Capture the cell that displays the provided text and extract its [x, y] central coordinate. 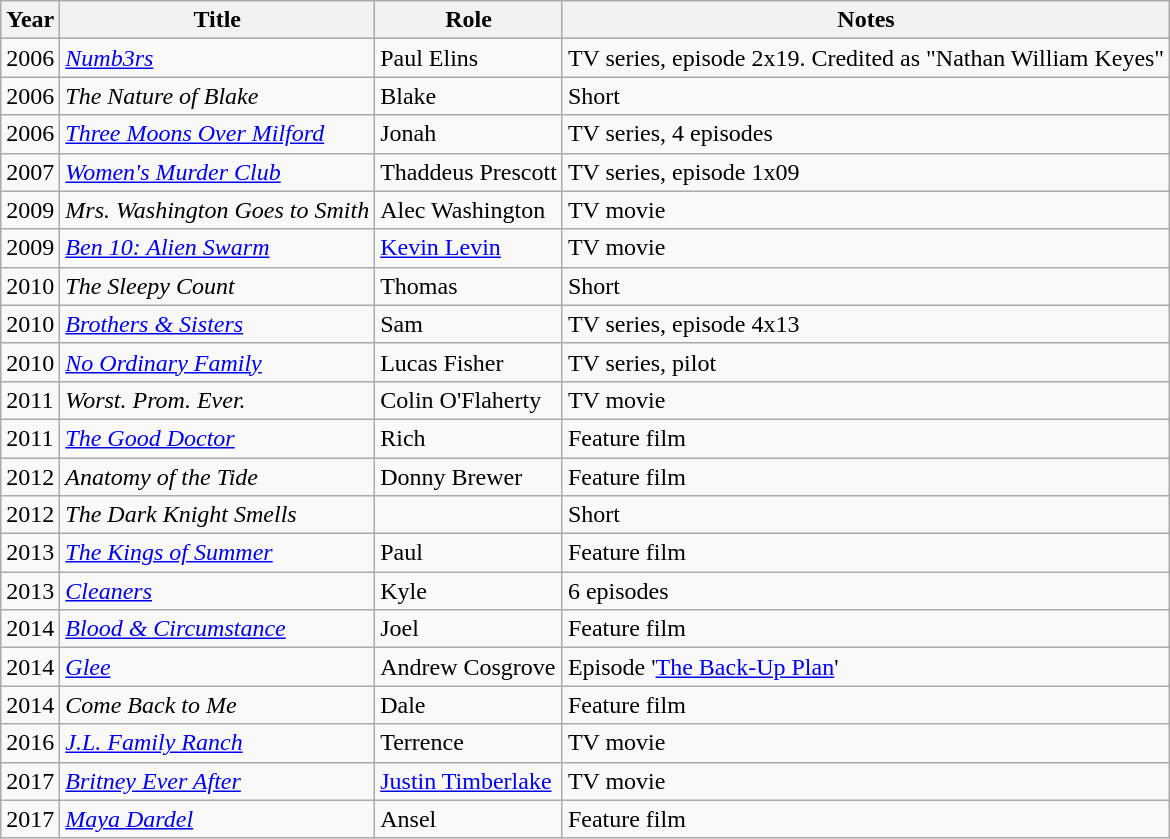
The Sleepy Count [218, 286]
Title [218, 20]
Mrs. Washington Goes to Smith [218, 210]
Paul Elins [469, 58]
The Good Doctor [218, 438]
TV series, episode 4x13 [866, 324]
Blood & Circumstance [218, 629]
Numb3rs [218, 58]
TV series, episode 1x09 [866, 172]
Thaddeus Prescott [469, 172]
Britney Ever After [218, 781]
Ansel [469, 819]
Paul [469, 553]
Anatomy of the Tide [218, 477]
Women's Murder Club [218, 172]
Joel [469, 629]
Colin O'Flaherty [469, 400]
Justin Timberlake [469, 781]
The Kings of Summer [218, 553]
6 episodes [866, 591]
Come Back to Me [218, 705]
Year [30, 20]
Episode 'The Back-Up Plan' [866, 667]
Cleaners [218, 591]
Maya Dardel [218, 819]
The Nature of Blake [218, 96]
J.L. Family Ranch [218, 743]
Role [469, 20]
Worst. Prom. Ever. [218, 400]
2007 [30, 172]
Kevin Levin [469, 248]
TV series, 4 episodes [866, 134]
Jonah [469, 134]
Andrew Cosgrove [469, 667]
Thomas [469, 286]
2016 [30, 743]
TV series, episode 2x19. Credited as "Nathan William Keyes" [866, 58]
Blake [469, 96]
Notes [866, 20]
Brothers & Sisters [218, 324]
Three Moons Over Milford [218, 134]
Alec Washington [469, 210]
Ben 10: Alien Swarm [218, 248]
Kyle [469, 591]
The Dark Knight Smells [218, 515]
Rich [469, 438]
TV series, pilot [866, 362]
Glee [218, 667]
Donny Brewer [469, 477]
No Ordinary Family [218, 362]
Dale [469, 705]
Terrence [469, 743]
Lucas Fisher [469, 362]
Sam [469, 324]
